Find where the given text appears and provide that cell's center as (X, Y) coordinate. 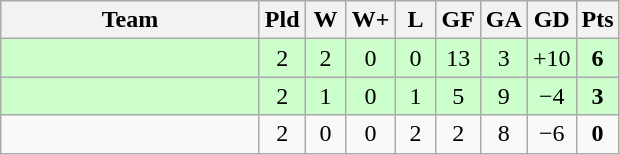
GA (504, 20)
GD (552, 20)
W+ (370, 20)
8 (504, 134)
5 (458, 96)
9 (504, 96)
GF (458, 20)
Pts (598, 20)
−6 (552, 134)
13 (458, 58)
6 (598, 58)
Pld (282, 20)
+10 (552, 58)
L (416, 20)
W (326, 20)
Team (130, 20)
−4 (552, 96)
